Return the (x, y) coordinate for the center point of the cell that contains the specified text.  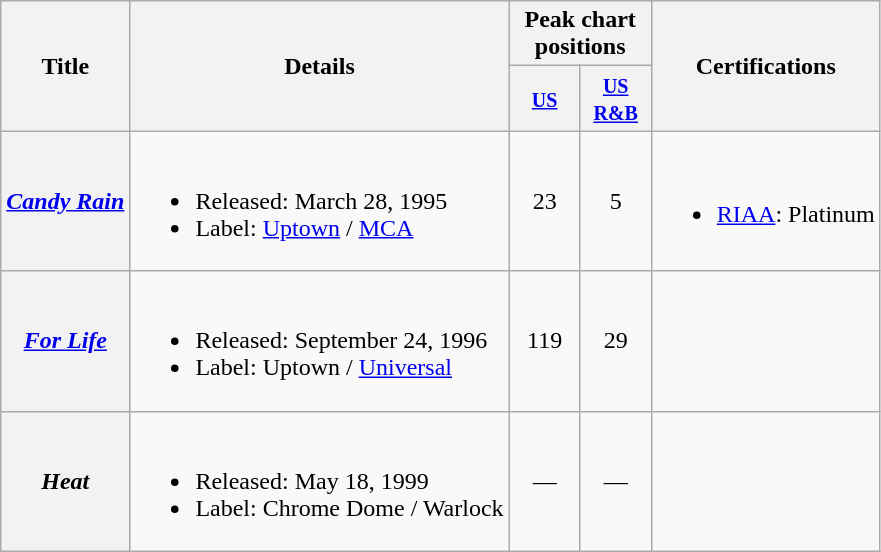
5 (616, 201)
29 (616, 341)
US (544, 98)
For Life (66, 341)
23 (544, 201)
Heat (66, 481)
RIAA: Platinum (766, 201)
Released: March 28, 1995Label: Uptown / MCA (320, 201)
119 (544, 341)
Details (320, 66)
Candy Rain (66, 201)
Certifications (766, 66)
Peak chart positions (580, 34)
US R&B (616, 98)
Title (66, 66)
Released: May 18, 1999Label: Chrome Dome / Warlock (320, 481)
Released: September 24, 1996Label: Uptown / Universal (320, 341)
